Locate the cell with the specified text and output its [x, y] center coordinate. 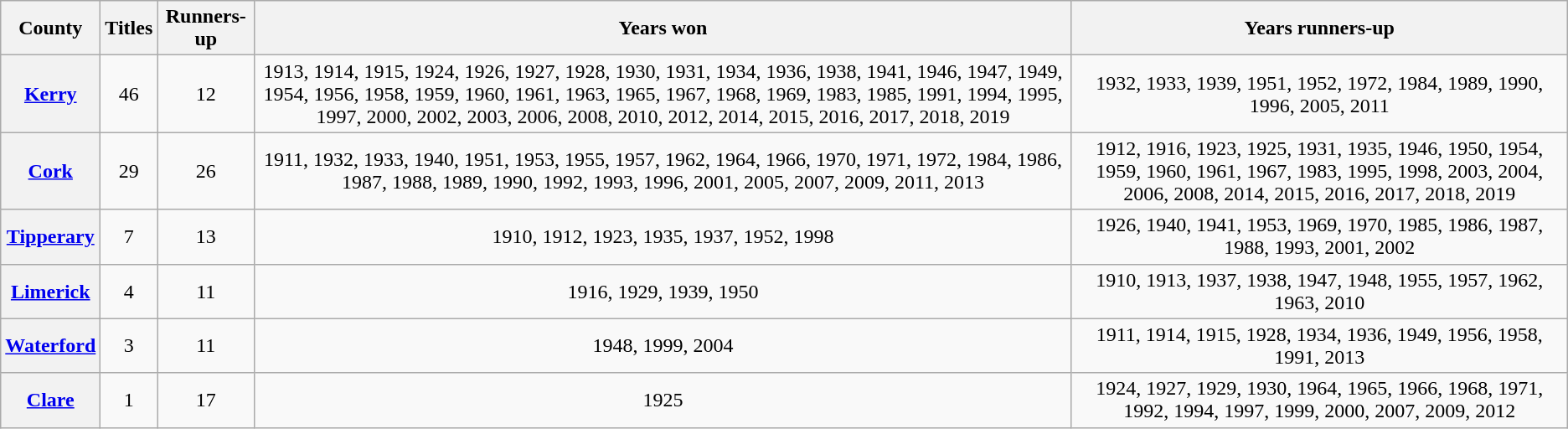
1916, 1929, 1939, 1950 [663, 292]
1910, 1912, 1923, 1935, 1937, 1952, 1998 [663, 236]
3 [129, 345]
13 [206, 236]
1910, 1913, 1937, 1938, 1947, 1948, 1955, 1957, 1962, 1963, 2010 [1319, 292]
12 [206, 94]
1911, 1914, 1915, 1928, 1934, 1936, 1949, 1956, 1958, 1991, 2013 [1319, 345]
Runners-up [206, 28]
1948, 1999, 2004 [663, 345]
Clare [50, 401]
1925 [663, 401]
4 [129, 292]
Years won [663, 28]
Limerick [50, 292]
Waterford [50, 345]
County [50, 28]
Years runners-up [1319, 28]
Tipperary [50, 236]
46 [129, 94]
1924, 1927, 1929, 1930, 1964, 1965, 1966, 1968, 1971, 1992, 1994, 1997, 1999, 2000, 2007, 2009, 2012 [1319, 401]
Titles [129, 28]
26 [206, 171]
1932, 1933, 1939, 1951, 1952, 1972, 1984, 1989, 1990, 1996, 2005, 2011 [1319, 94]
1 [129, 401]
Kerry [50, 94]
Cork [50, 171]
1926, 1940, 1941, 1953, 1969, 1970, 1985, 1986, 1987, 1988, 1993, 2001, 2002 [1319, 236]
17 [206, 401]
7 [129, 236]
29 [129, 171]
